Provide the (x, y) coordinate of the cell's center where the given text is located.  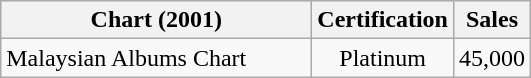
Chart (2001) (156, 20)
Malaysian Albums Chart (156, 58)
45,000 (492, 58)
Certification (383, 20)
Sales (492, 20)
Platinum (383, 58)
